From the cell containing the given text, extract its center point as [x, y] coordinate. 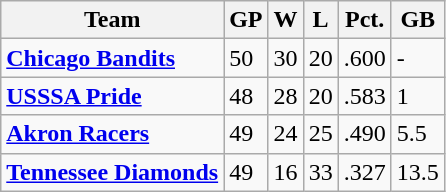
1 [418, 96]
Team [112, 20]
25 [320, 134]
.600 [364, 58]
50 [246, 58]
33 [320, 172]
16 [286, 172]
5.5 [418, 134]
USSSA Pride [112, 96]
.490 [364, 134]
GP [246, 20]
48 [246, 96]
GB [418, 20]
Chicago Bandits [112, 58]
30 [286, 58]
Akron Racers [112, 134]
28 [286, 96]
- [418, 58]
Tennessee Diamonds [112, 172]
Pct. [364, 20]
W [286, 20]
.327 [364, 172]
L [320, 20]
.583 [364, 96]
13.5 [418, 172]
24 [286, 134]
